For the text-containing cell, return its midpoint in [x, y] coordinate format. 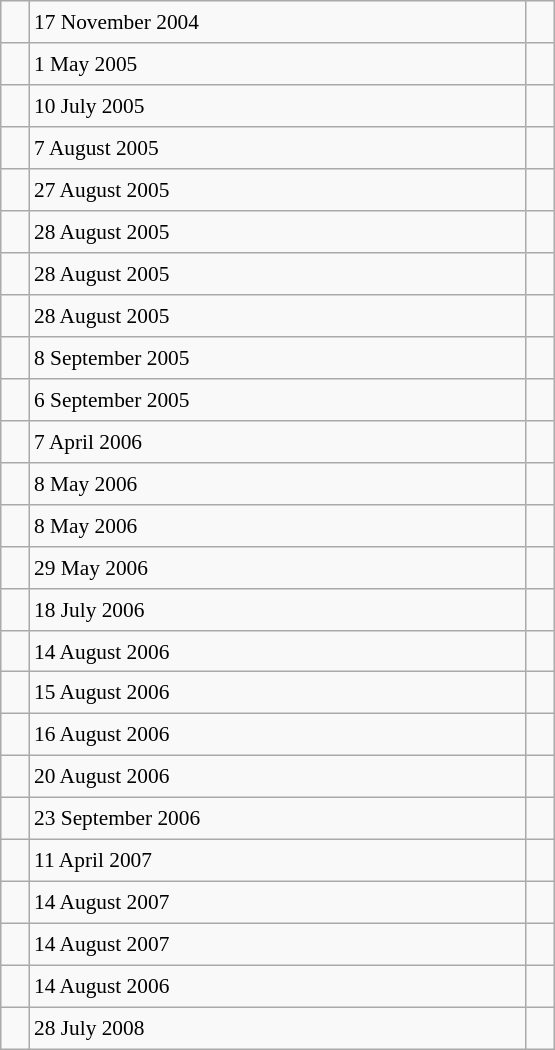
15 August 2006 [278, 693]
8 September 2005 [278, 358]
10 July 2005 [278, 106]
11 April 2007 [278, 861]
17 November 2004 [278, 22]
1 May 2005 [278, 64]
28 July 2008 [278, 1028]
23 September 2006 [278, 819]
29 May 2006 [278, 567]
27 August 2005 [278, 190]
6 September 2005 [278, 399]
18 July 2006 [278, 609]
16 August 2006 [278, 735]
7 August 2005 [278, 148]
20 August 2006 [278, 777]
7 April 2006 [278, 441]
